Find where the given text appears and provide that cell's center as [x, y] coordinate. 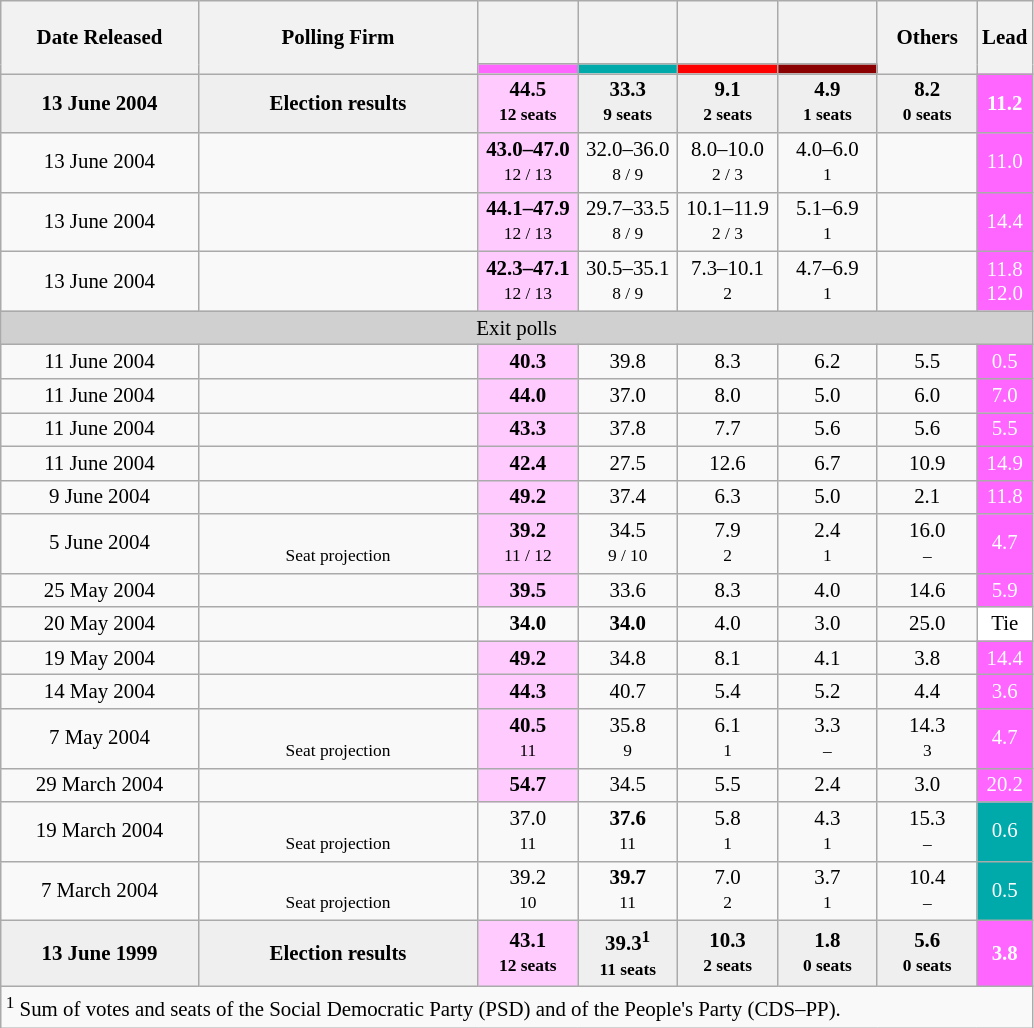
7.3–10.12 [728, 282]
3.3– [827, 738]
19 May 2004 [100, 658]
33.39 seats [628, 104]
35.89 [628, 738]
Lead [1004, 38]
6.3 [728, 497]
39.5 [528, 590]
6.7 [827, 463]
5 June 2004 [100, 544]
54.7 [528, 785]
11.2 [1004, 104]
25.0 [927, 624]
44.1–47.912 / 13 [528, 222]
3.6 [1004, 692]
34.8 [628, 658]
10.32 seats [728, 954]
39.711 [628, 890]
10.1–11.92 / 3 [728, 222]
1.80 seats [827, 954]
39.3111 seats [628, 954]
4.7–6.91 [827, 282]
14.9 [1004, 463]
29.7–33.58 / 9 [628, 222]
Date Released [100, 38]
14 May 2004 [100, 692]
7 March 2004 [100, 890]
20.2 [1004, 785]
4.31 [827, 832]
42.3–47.112 / 13 [528, 282]
15.3– [927, 832]
4.91 seats [827, 104]
Others [927, 38]
39.211 / 12 [528, 544]
11.8 [1004, 497]
30.5–35.18 / 9 [628, 282]
37.4 [628, 497]
7.02 [728, 890]
7.7 [728, 429]
37.011 [528, 832]
4.1 [827, 658]
10.4– [927, 890]
Exit polls [517, 328]
2.41 [827, 544]
8.1 [728, 658]
20 May 2004 [100, 624]
37.8 [628, 429]
4.0–6.01 [827, 162]
9 June 2004 [100, 497]
12.6 [728, 463]
13 June 1999 [100, 954]
5.4 [728, 692]
40.3 [528, 362]
8.0 [728, 396]
44.3 [528, 692]
5.1–6.91 [827, 222]
44.512 seats [528, 104]
Tie [1004, 624]
1 Sum of votes and seats of the Social Democratic Party (PSD) and of the People's Party (CDS–PP). [517, 1008]
43.0–47.012 / 13 [528, 162]
0.6 [1004, 832]
19 March 2004 [100, 832]
39.8 [628, 362]
27.5 [628, 463]
25 May 2004 [100, 590]
4.4 [927, 692]
7.92 [728, 544]
43.3 [528, 429]
42.4 [528, 463]
5.9 [1004, 590]
2.4 [827, 785]
7.0 [1004, 396]
5.2 [827, 692]
8.20 seats [927, 104]
6.2 [827, 362]
7 May 2004 [100, 738]
5.60 seats [927, 954]
11.812.0 [1004, 282]
34.5 [628, 785]
3.71 [827, 890]
8.0–10.02 / 3 [728, 162]
40.511 [528, 738]
6.11 [728, 738]
44.0 [528, 396]
37.611 [628, 832]
6.0 [927, 396]
34.59 / 10 [628, 544]
16.0– [927, 544]
33.6 [628, 590]
14.6 [927, 590]
29 March 2004 [100, 785]
43.112 seats [528, 954]
37.0 [628, 396]
32.0–36.08 / 9 [628, 162]
9.12 seats [728, 104]
2.1 [927, 497]
40.7 [628, 692]
11.0 [1004, 162]
10.9 [927, 463]
39.210 [528, 890]
5.81 [728, 832]
Polling Firm [338, 38]
14.33 [927, 738]
